Search for the cell housing the specified text and yield its [x, y] center coordinate. 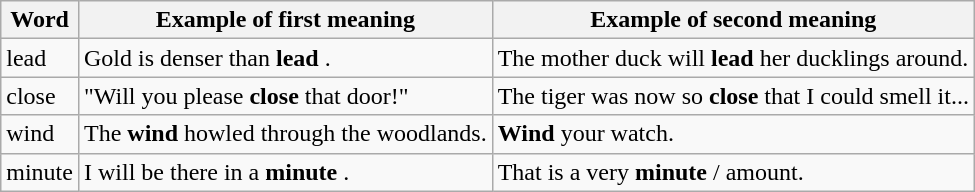
Example of first meaning [285, 20]
I will be there in a minute . [285, 172]
The tiger was now so close that I could smell it... [733, 96]
Wind your watch. [733, 134]
The wind howled through the woodlands. [285, 134]
That is a very minute / amount. [733, 172]
Gold is denser than lead . [285, 58]
close [40, 96]
minute [40, 172]
The mother duck will lead her ducklings around. [733, 58]
Example of second meaning [733, 20]
Word [40, 20]
"Will you please close that door!" [285, 96]
lead [40, 58]
wind [40, 134]
